Pinpoint the cell where the given text exists, returning its (X, Y) midpoint coordinate. 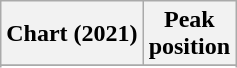
Peakposition (189, 34)
Chart (2021) (72, 34)
